From the cell containing the given text, extract its center point as (x, y) coordinate. 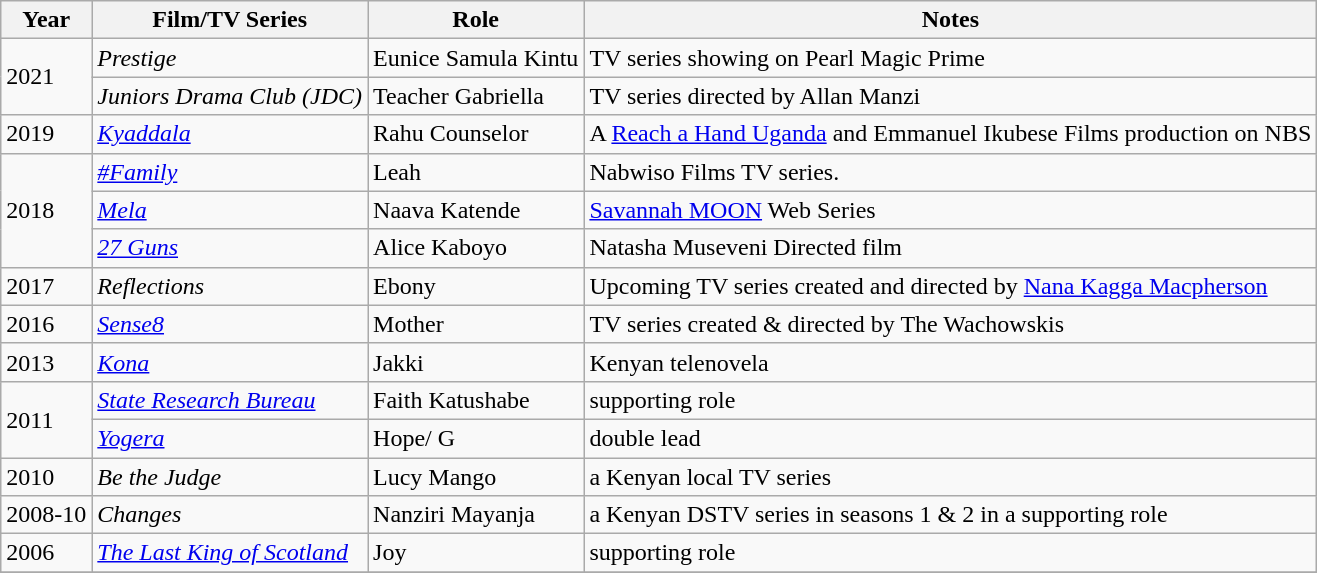
Naava Katende (476, 210)
Role (476, 20)
Rahu Counselor (476, 134)
Upcoming TV series created and directed by Nana Kagga Macpherson (950, 286)
TV series showing on Pearl Magic Prime (950, 58)
a Kenyan local TV series (950, 477)
Faith Katushabe (476, 400)
State Research Bureau (230, 400)
2008-10 (46, 515)
2017 (46, 286)
double lead (950, 438)
A Reach a Hand Uganda and Emmanuel Ikubese Films production on NBS (950, 134)
Film/TV Series (230, 20)
Nabwiso Films TV series. (950, 172)
Mother (476, 324)
2011 (46, 419)
Natasha Museveni Directed film (950, 248)
Be the Judge (230, 477)
27 Guns (230, 248)
Kyaddala (230, 134)
Changes (230, 515)
Juniors Drama Club (JDC) (230, 96)
2021 (46, 77)
2018 (46, 210)
Ebony (476, 286)
Kenyan telenovela (950, 362)
Savannah MOON Web Series (950, 210)
2016 (46, 324)
Yogera (230, 438)
Alice Kaboyo (476, 248)
Prestige (230, 58)
Year (46, 20)
2019 (46, 134)
Sense8 (230, 324)
Nanziri Mayanja (476, 515)
Lucy Mango (476, 477)
Notes (950, 20)
a Kenyan DSTV series in seasons 1 & 2 in a supporting role (950, 515)
TV series directed by Allan Manzi (950, 96)
Joy (476, 553)
Jakki (476, 362)
#Family (230, 172)
2013 (46, 362)
2006 (46, 553)
Mela (230, 210)
Teacher Gabriella (476, 96)
Reflections (230, 286)
TV series created & directed by The Wachowskis (950, 324)
2010 (46, 477)
The Last King of Scotland (230, 553)
Hope/ G (476, 438)
Leah (476, 172)
Kona (230, 362)
Eunice Samula Kintu (476, 58)
